Pinpoint the cell where the given text exists, returning its (X, Y) midpoint coordinate. 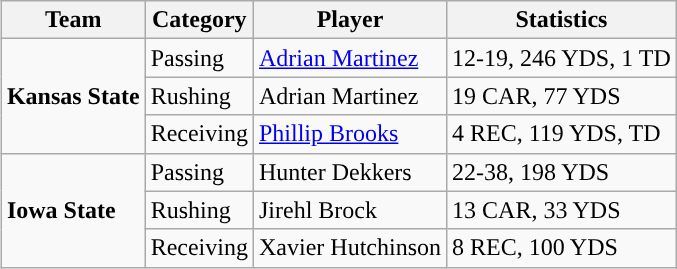
Player (350, 20)
Team (73, 20)
Xavier Hutchinson (350, 248)
22-38, 198 YDS (562, 172)
Category (199, 20)
13 CAR, 33 YDS (562, 210)
Iowa State (73, 210)
12-19, 246 YDS, 1 TD (562, 58)
19 CAR, 77 YDS (562, 96)
Hunter Dekkers (350, 172)
8 REC, 100 YDS (562, 248)
Phillip Brooks (350, 134)
Jirehl Brock (350, 210)
4 REC, 119 YDS, TD (562, 134)
Statistics (562, 20)
Kansas State (73, 96)
